Provide the (X, Y) coordinate of the cell's center where the given text is located.  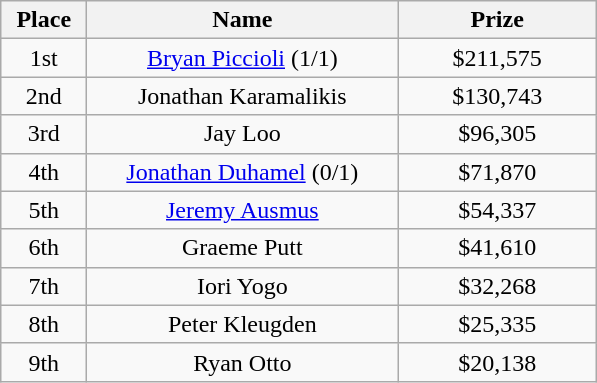
Jonathan Duhamel (0/1) (242, 172)
Jay Loo (242, 134)
4th (44, 172)
Prize (498, 20)
Ryan Otto (242, 362)
Bryan Piccioli (1/1) (242, 58)
$41,610 (498, 248)
Iori Yogo (242, 286)
Peter Kleugden (242, 324)
9th (44, 362)
8th (44, 324)
Graeme Putt (242, 248)
7th (44, 286)
5th (44, 210)
$54,337 (498, 210)
3rd (44, 134)
6th (44, 248)
2nd (44, 96)
1st (44, 58)
Place (44, 20)
$96,305 (498, 134)
$25,335 (498, 324)
$20,138 (498, 362)
$130,743 (498, 96)
$71,870 (498, 172)
Jeremy Ausmus (242, 210)
Jonathan Karamalikis (242, 96)
Name (242, 20)
$211,575 (498, 58)
$32,268 (498, 286)
